Return the [x, y] coordinate for the center point of the cell that contains the specified text.  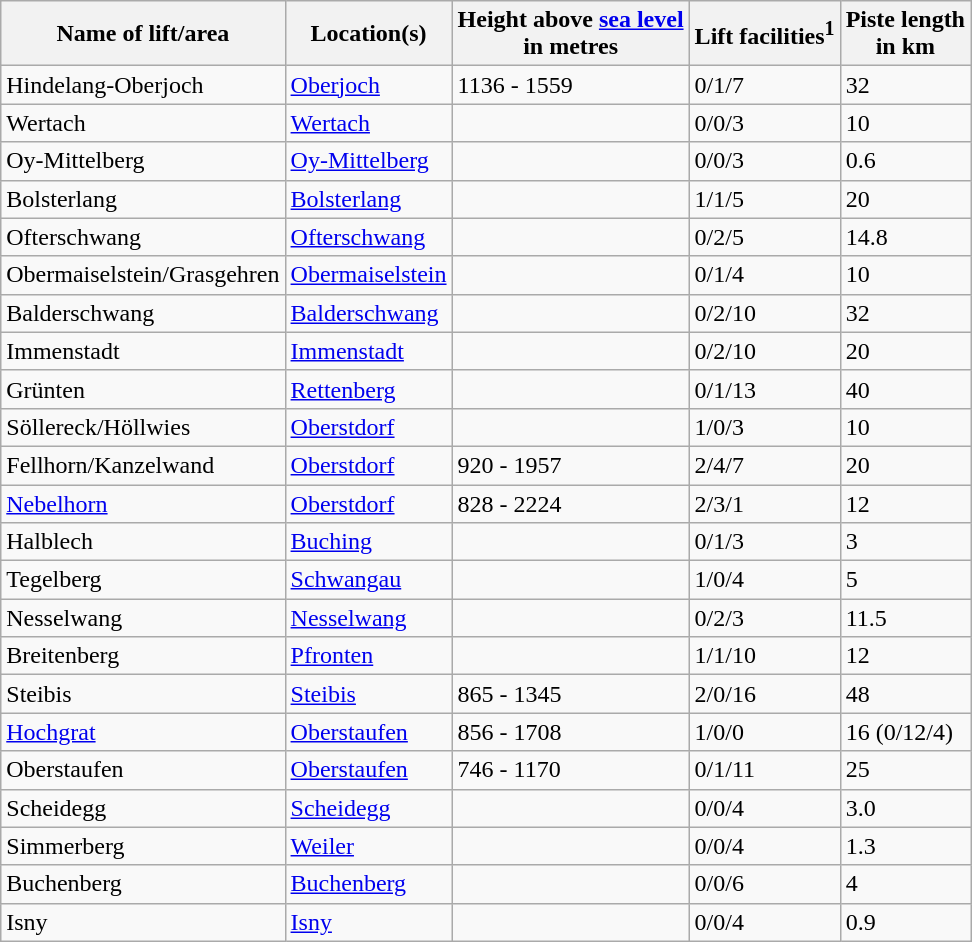
0/1/7 [764, 85]
0/1/3 [764, 542]
Grünten [143, 389]
0.6 [905, 161]
3 [905, 542]
0.9 [905, 922]
Pfronten [368, 656]
828 - 2224 [570, 503]
Height above sea level in metres [570, 34]
Piste length in km [905, 34]
0/1/4 [764, 275]
2/3/1 [764, 503]
Fellhorn/Kanzelwand [143, 465]
Simmerberg [143, 846]
0/1/11 [764, 770]
Weiler [368, 846]
1/0/0 [764, 732]
Halblech [143, 542]
Name of lift/area [143, 34]
2/4/7 [764, 465]
1/1/5 [764, 199]
2/0/16 [764, 694]
Obermaiselstein/Grasgehren [143, 275]
Breitenberg [143, 656]
0/2/3 [764, 618]
1.3 [905, 846]
Oberjoch [368, 85]
0/2/5 [764, 237]
1/1/10 [764, 656]
Tegelberg [143, 580]
Lift facilities1 [764, 34]
Schwangau [368, 580]
14.8 [905, 237]
865 - 1345 [570, 694]
Rettenberg [368, 389]
Location(s) [368, 34]
Nebelhorn [143, 503]
Obermaiselstein [368, 275]
1/0/4 [764, 580]
4 [905, 884]
1/0/3 [764, 427]
25 [905, 770]
Söllereck/Höllwies [143, 427]
16 (0/12/4) [905, 732]
Hochgrat [143, 732]
0/0/6 [764, 884]
40 [905, 389]
Hindelang-Oberjoch [143, 85]
746 - 1170 [570, 770]
11.5 [905, 618]
3.0 [905, 808]
Buching [368, 542]
0/1/13 [764, 389]
48 [905, 694]
856 - 1708 [570, 732]
5 [905, 580]
920 - 1957 [570, 465]
1136 - 1559 [570, 85]
